Extract the (X, Y) coordinate from the center of the cell holding the provided text.  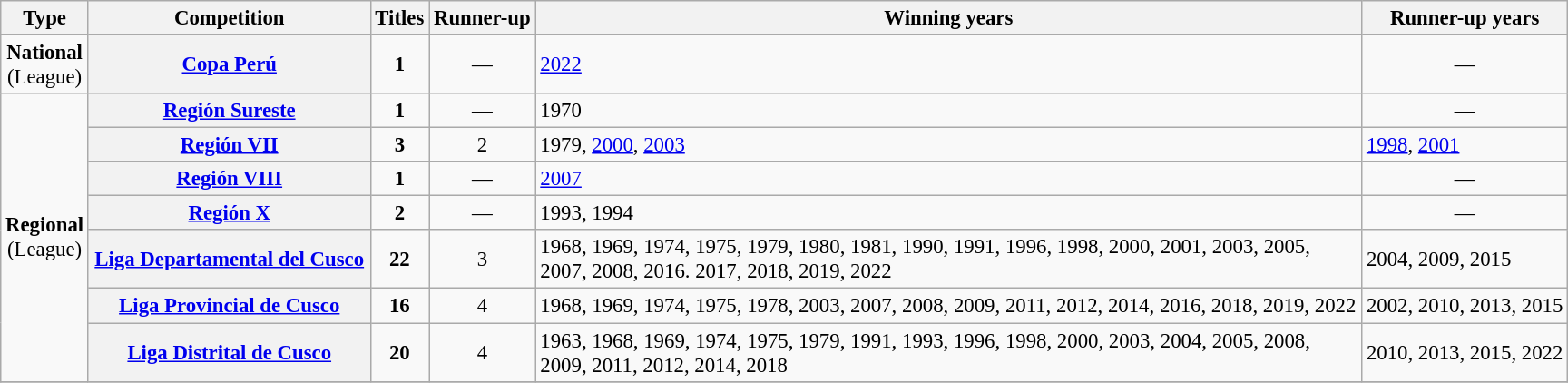
Región VII (229, 145)
2010, 2013, 2015, 2022 (1465, 352)
20 (399, 352)
Liga Departamental del Cusco (229, 260)
1968, 1969, 1974, 1975, 1979, 1980, 1981, 1990, 1991, 1996, 1998, 2000, 2001, 2003, 2005, 2007, 2008, 2016. 2017, 2018, 2019, 2022 (949, 260)
1963, 1968, 1969, 1974, 1975, 1979, 1991, 1993, 1996, 1998, 2000, 2003, 2004, 2005, 2008, 2009, 2011, 2012, 2014, 2018 (949, 352)
2002, 2010, 2013, 2015 (1465, 306)
1993, 1994 (949, 213)
1979, 2000, 2003 (949, 145)
Titles (399, 18)
Competition (229, 18)
Región VIII (229, 179)
Winning years (949, 18)
Liga Provincial de Cusco (229, 306)
Copa Perú (229, 65)
22 (399, 260)
2007 (949, 179)
Región X (229, 213)
Runner-up years (1465, 18)
Regional(League) (45, 238)
2004, 2009, 2015 (1465, 260)
Runner-up (483, 18)
1970 (949, 111)
1968, 1969, 1974, 1975, 1978, 2003, 2007, 2008, 2009, 2011, 2012, 2014, 2016, 2018, 2019, 2022 (949, 306)
National(League) (45, 65)
Liga Distrital de Cusco (229, 352)
16 (399, 306)
2022 (949, 65)
Type (45, 18)
1998, 2001 (1465, 145)
Región Sureste (229, 111)
